Determine the [X, Y] coordinate at the center of the cell enclosing the given text.  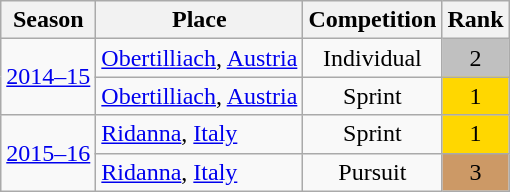
Competition [372, 20]
2 [476, 58]
Place [200, 20]
2014–15 [48, 77]
Rank [476, 20]
Season [48, 20]
3 [476, 172]
Pursuit [372, 172]
Individual [372, 58]
2015–16 [48, 153]
